Locate the cell with the specified text and output its (X, Y) center coordinate. 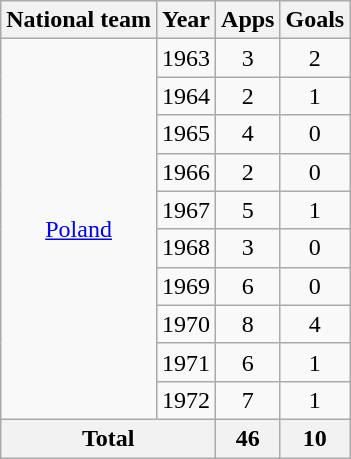
1970 (186, 324)
1964 (186, 96)
8 (248, 324)
Year (186, 20)
1963 (186, 58)
National team (79, 20)
1971 (186, 362)
1969 (186, 286)
1965 (186, 134)
1966 (186, 172)
46 (248, 438)
Total (108, 438)
1967 (186, 210)
1968 (186, 248)
Apps (248, 20)
5 (248, 210)
10 (315, 438)
1972 (186, 400)
7 (248, 400)
Poland (79, 230)
Goals (315, 20)
